Find where the given text appears and provide that cell's center as (X, Y) coordinate. 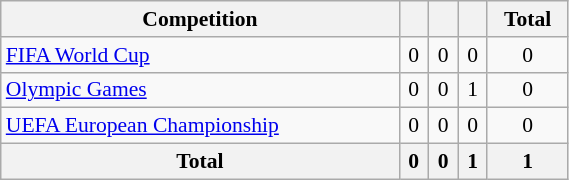
FIFA World Cup (200, 55)
Olympic Games (200, 90)
UEFA European Championship (200, 126)
Competition (200, 19)
